Output the [x, y] coordinate of the center of the cell containing the given text.  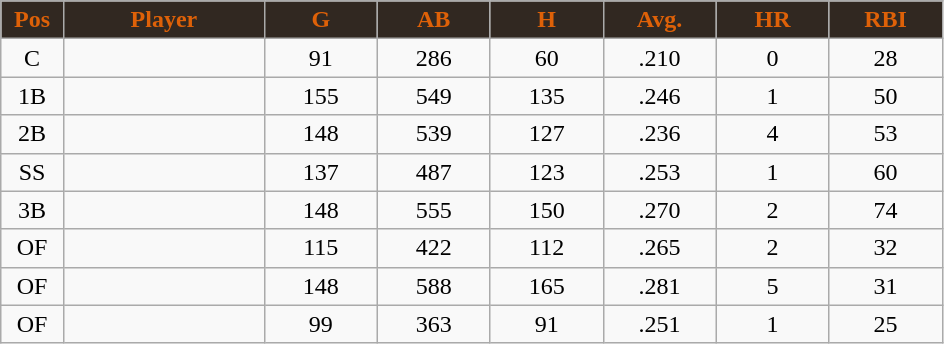
Pos [32, 20]
28 [886, 58]
74 [886, 210]
25 [886, 324]
50 [886, 96]
HR [772, 20]
549 [434, 96]
.210 [660, 58]
150 [546, 210]
155 [320, 96]
Player [164, 20]
RBI [886, 20]
.251 [660, 324]
588 [434, 286]
31 [886, 286]
0 [772, 58]
.265 [660, 248]
115 [320, 248]
.236 [660, 134]
.281 [660, 286]
.253 [660, 172]
C [32, 58]
32 [886, 248]
539 [434, 134]
555 [434, 210]
137 [320, 172]
487 [434, 172]
SS [32, 172]
AB [434, 20]
422 [434, 248]
3B [32, 210]
286 [434, 58]
53 [886, 134]
Avg. [660, 20]
4 [772, 134]
2B [32, 134]
1B [32, 96]
.270 [660, 210]
363 [434, 324]
G [320, 20]
127 [546, 134]
135 [546, 96]
.246 [660, 96]
H [546, 20]
5 [772, 286]
112 [546, 248]
165 [546, 286]
99 [320, 324]
123 [546, 172]
